Provide the (X, Y) coordinate of the cell's center where the given text is located.  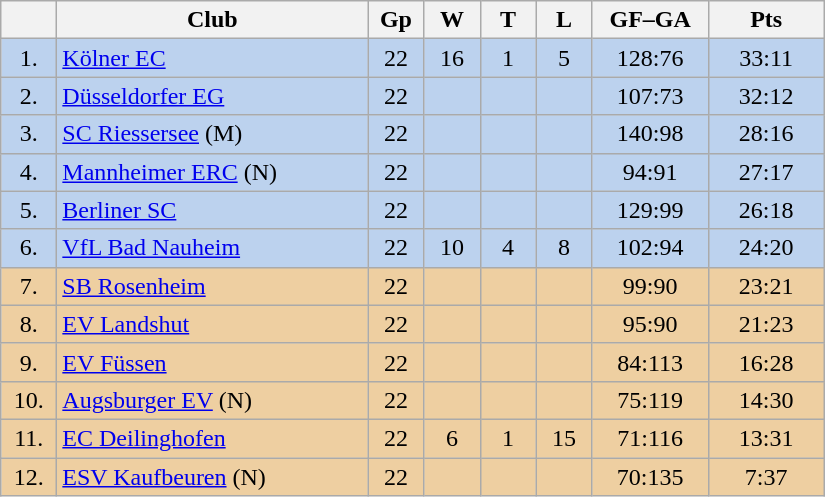
Augsburger EV (N) (212, 400)
95:90 (650, 324)
5 (564, 58)
6. (29, 248)
9. (29, 362)
26:18 (766, 210)
4 (508, 248)
12. (29, 477)
10 (452, 248)
4. (29, 172)
11. (29, 438)
8. (29, 324)
Pts (766, 20)
T (508, 20)
94:91 (650, 172)
W (452, 20)
23:21 (766, 286)
24:20 (766, 248)
107:73 (650, 96)
Club (212, 20)
2. (29, 96)
10. (29, 400)
EC Deilinghofen (212, 438)
14:30 (766, 400)
6 (452, 438)
L (564, 20)
21:23 (766, 324)
7. (29, 286)
SB Rosenheim (212, 286)
15 (564, 438)
129:99 (650, 210)
VfL Bad Nauheim (212, 248)
Mannheimer ERC (N) (212, 172)
Berliner SC (212, 210)
Düsseldorfer EG (212, 96)
32:12 (766, 96)
140:98 (650, 134)
EV Landshut (212, 324)
16 (452, 58)
8 (564, 248)
71:116 (650, 438)
33:11 (766, 58)
7:37 (766, 477)
28:16 (766, 134)
27:17 (766, 172)
13:31 (766, 438)
75:119 (650, 400)
SC Riessersee (M) (212, 134)
84:113 (650, 362)
ESV Kaufbeuren (N) (212, 477)
1. (29, 58)
102:94 (650, 248)
16:28 (766, 362)
70:135 (650, 477)
99:90 (650, 286)
3. (29, 134)
Kölner EC (212, 58)
128:76 (650, 58)
5. (29, 210)
Gp (396, 20)
EV Füssen (212, 362)
GF–GA (650, 20)
